For the text-containing cell, return its midpoint in (X, Y) coordinate format. 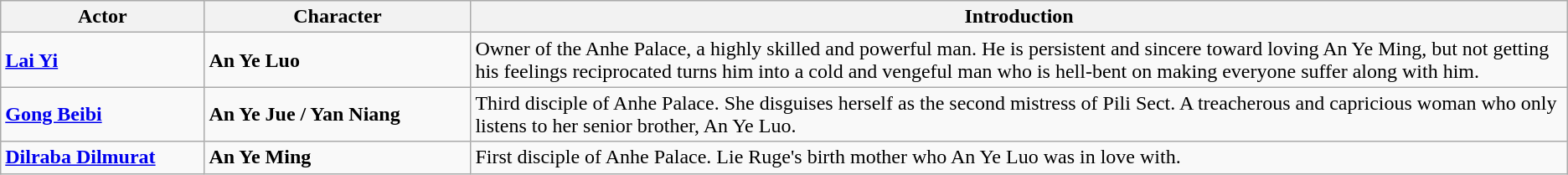
Lai Yi (102, 60)
Dilraba Dilmurat (102, 157)
Actor (102, 17)
An Ye Ming (338, 157)
Introduction (1019, 17)
An Ye Luo (338, 60)
An Ye Jue / Yan Niang (338, 114)
First disciple of Anhe Palace. Lie Ruge's birth mother who An Ye Luo was in love with. (1019, 157)
Character (338, 17)
Gong Beibi (102, 114)
